Locate the cell with the specified text and output its [X, Y] center coordinate. 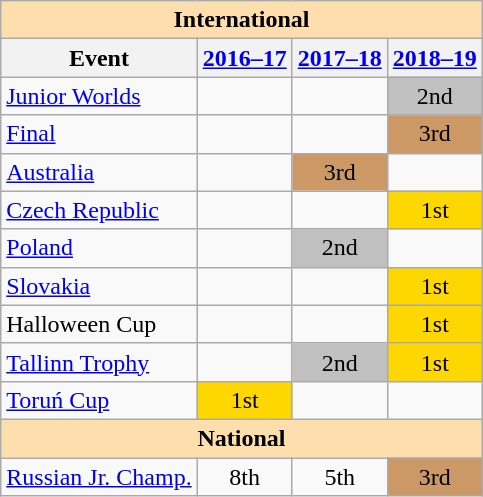
Poland [99, 248]
Czech Republic [99, 210]
National [242, 438]
Tallinn Trophy [99, 362]
Final [99, 134]
Event [99, 58]
Russian Jr. Champ. [99, 477]
8th [244, 477]
2018–19 [434, 58]
2017–18 [340, 58]
2016–17 [244, 58]
Halloween Cup [99, 324]
Junior Worlds [99, 96]
Slovakia [99, 286]
International [242, 20]
5th [340, 477]
Australia [99, 172]
Toruń Cup [99, 400]
